Locate the cell with the specified text and output its [x, y] center coordinate. 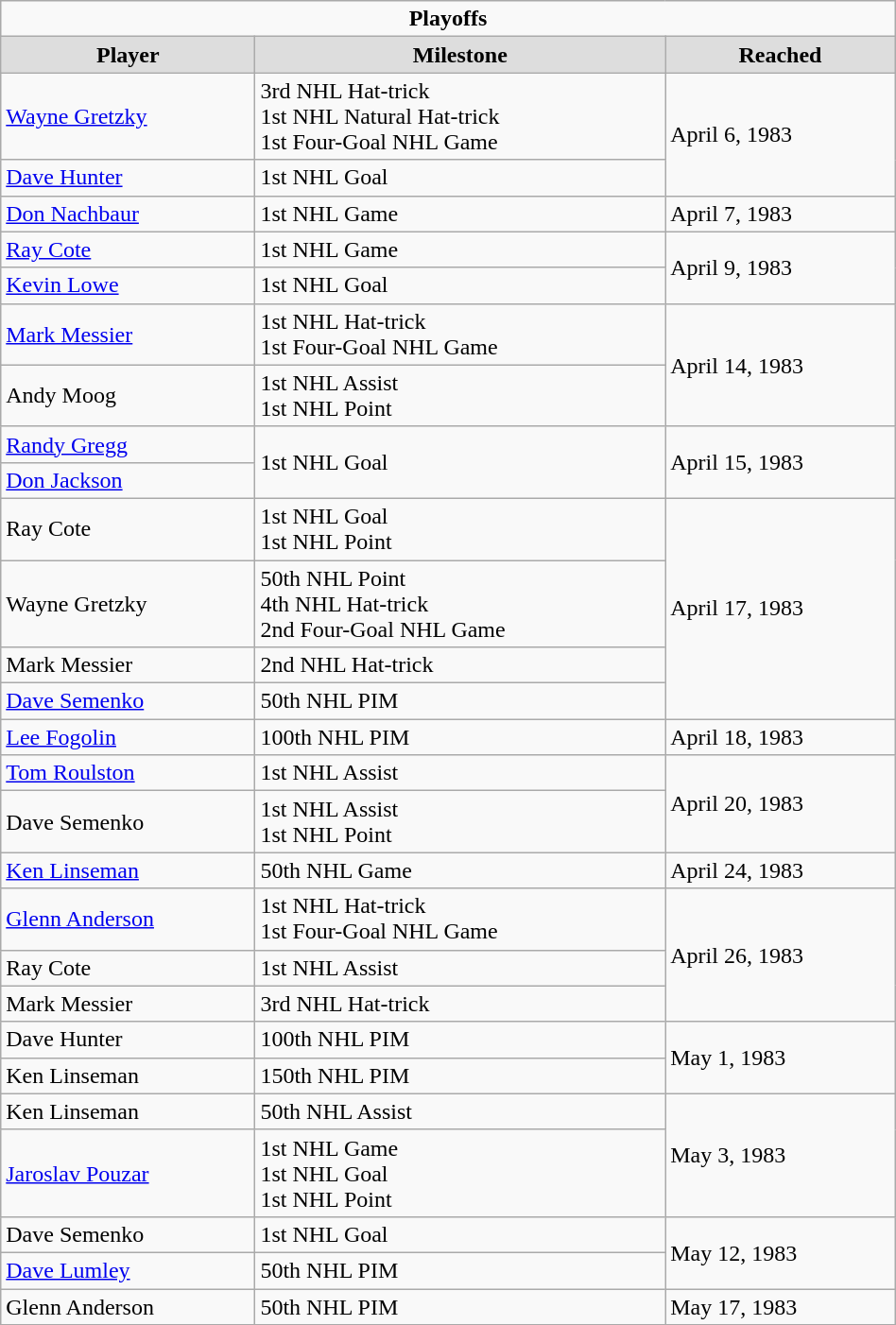
May 17, 1983 [781, 1307]
Jaroslav Pouzar [129, 1173]
April 15, 1983 [781, 462]
3rd NHL Hat-trick [460, 1004]
April 20, 1983 [781, 803]
50th NHL Game [460, 870]
May 12, 1983 [781, 1252]
April 9, 1983 [781, 267]
Milestone [460, 55]
50th NHL Point4th NHL Hat-trick2nd Four-Goal NHL Game [460, 603]
Andy Moog [129, 395]
2nd NHL Hat-trick [460, 665]
April 14, 1983 [781, 365]
Randy Gregg [129, 444]
April 18, 1983 [781, 737]
Player [129, 55]
3rd NHL Hat-trick1st NHL Natural Hat-trick1st Four-Goal NHL Game [460, 116]
Lee Fogolin [129, 737]
1st NHL Game1st NHL Goal1st NHL Point [460, 1173]
150th NHL PIM [460, 1075]
April 6, 1983 [781, 134]
1st NHL Goal1st NHL Point [460, 529]
Don Nachbaur [129, 214]
May 3, 1983 [781, 1155]
Don Jackson [129, 480]
April 17, 1983 [781, 609]
Kevin Lowe [129, 285]
May 1, 1983 [781, 1058]
Playoffs [448, 19]
Dave Lumley [129, 1270]
April 7, 1983 [781, 214]
50th NHL Assist [460, 1111]
April 26, 1983 [781, 955]
Reached [781, 55]
April 24, 1983 [781, 870]
Tom Roulston [129, 773]
